Extract the (X, Y) coordinate from the center of the cell holding the provided text.  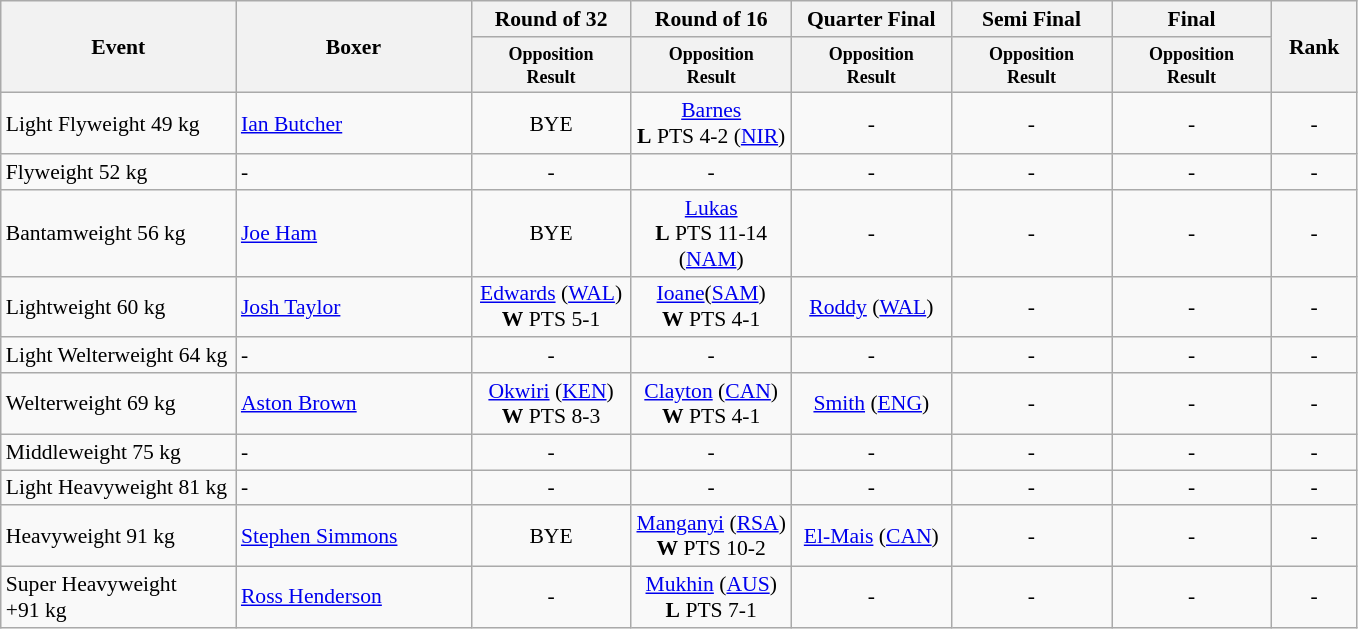
Josh Taylor (354, 306)
Bantamweight 56 kg (118, 234)
Light Welterweight 64 kg (118, 356)
Ross Henderson (354, 598)
Heavyweight 91 kg (118, 536)
Joe Ham (354, 234)
Round of 16 (711, 19)
LukasL PTS 11-14 (NAM) (711, 234)
Aston Brown (354, 404)
Event (118, 47)
Quarter Final (871, 19)
Welterweight 69 kg (118, 404)
Light Flyweight 49 kg (118, 124)
Round of 32 (551, 19)
Lightweight 60 kg (118, 306)
Semi Final (1031, 19)
Ioane(SAM)W PTS 4-1 (711, 306)
Flyweight 52 kg (118, 172)
Middleweight 75 kg (118, 452)
BarnesL PTS 4-2 (NIR) (711, 124)
Super Heavyweight +91 kg (118, 598)
Boxer (354, 47)
Clayton (CAN) W PTS 4-1 (711, 404)
Edwards (WAL)W PTS 5-1 (551, 306)
Roddy (WAL) (871, 306)
Light Heavyweight 81 kg (118, 488)
Rank (1314, 47)
Stephen Simmons (354, 536)
Manganyi (RSA) W PTS 10-2 (711, 536)
Final (1192, 19)
Ian Butcher (354, 124)
Mukhin (AUS) L PTS 7-1 (711, 598)
Smith (ENG) (871, 404)
Okwiri (KEN) W PTS 8-3 (551, 404)
El-Mais (CAN) (871, 536)
